Locate the cell with the specified text and output its (x, y) center coordinate. 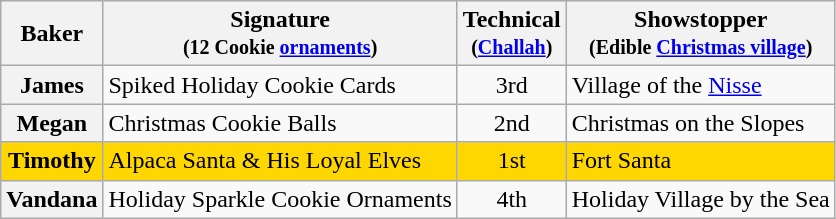
Fort Santa (700, 161)
Timothy (52, 161)
2nd (512, 123)
Alpaca Santa & His Loyal Elves (280, 161)
Megan (52, 123)
Spiked Holiday Cookie Cards (280, 85)
Technical(Challah) (512, 34)
3rd (512, 85)
Signature(12 Cookie ornaments) (280, 34)
Showstopper(Edible Christmas village) (700, 34)
Village of the Nisse (700, 85)
James (52, 85)
Baker (52, 34)
4th (512, 199)
Christmas Cookie Balls (280, 123)
1st (512, 161)
Vandana (52, 199)
Christmas on the Slopes (700, 123)
Holiday Sparkle Cookie Ornaments (280, 199)
Holiday Village by the Sea (700, 199)
